Return the (X, Y) coordinate for the center point of the cell that contains the specified text.  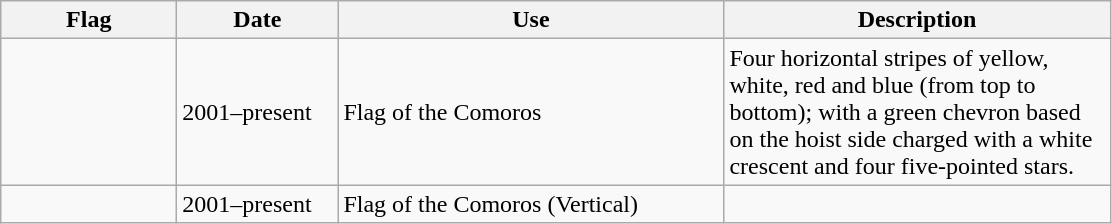
Flag (89, 20)
Flag of the Comoros (531, 112)
Date (258, 20)
Flag of the Comoros (Vertical) (531, 204)
Description (917, 20)
Use (531, 20)
